Scan for the cell matching the given text and deliver its (X, Y) coordinate at center. 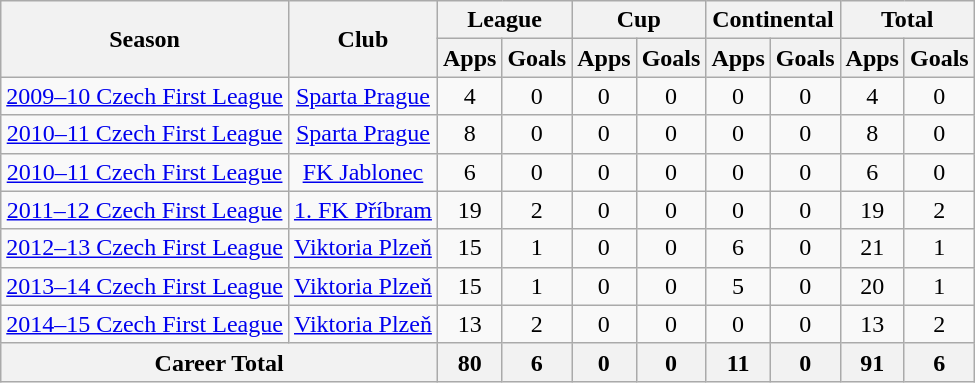
Career Total (220, 362)
Club (362, 39)
1. FK Příbram (362, 210)
2012–13 Czech First League (145, 248)
80 (469, 362)
2013–14 Czech First League (145, 286)
2011–12 Czech First League (145, 210)
Cup (639, 20)
FK Jablonec (362, 172)
2009–10 Czech First League (145, 96)
Continental (773, 20)
League (504, 20)
11 (738, 362)
91 (872, 362)
Total (907, 20)
Season (145, 39)
5 (738, 286)
21 (872, 248)
20 (872, 286)
2014–15 Czech First League (145, 324)
